Locate the cell with the specified text and output its (x, y) center coordinate. 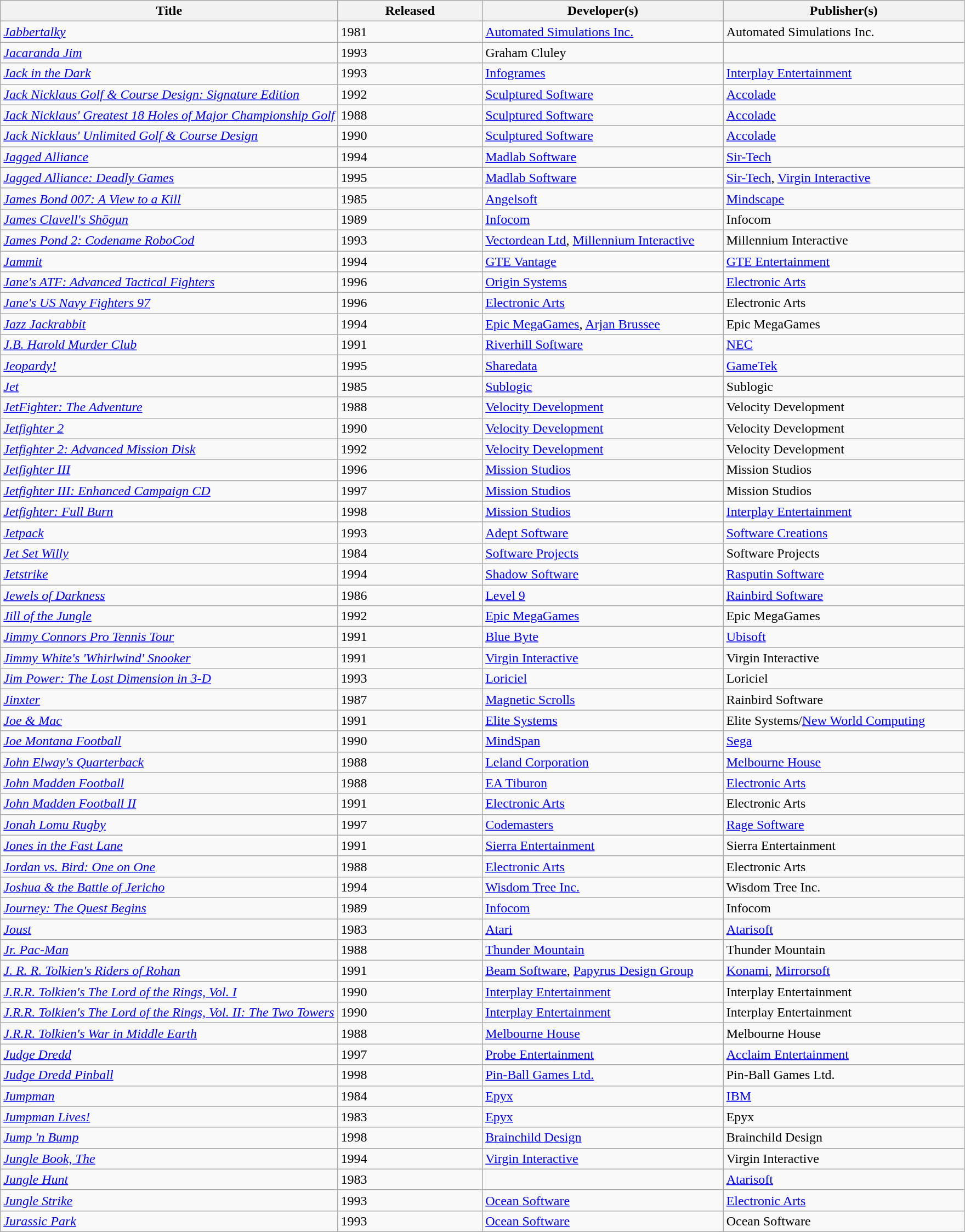
Software Creations (844, 532)
Jones in the Fast Lane (169, 845)
Jane's ATF: Advanced Tactical Fighters (169, 282)
Jordan vs. Bird: One on One (169, 866)
Sir-Tech (844, 157)
Konami, Mirrorsoft (844, 971)
Jack Nicklaus' Unlimited Golf & Course Design (169, 136)
Released (410, 11)
Vectordean Ltd, Millennium Interactive (603, 240)
Magnetic Scrolls (603, 700)
IBM (844, 1096)
Jungle Strike (169, 1200)
Jungle Hunt (169, 1179)
Jetstrike (169, 574)
Blue Byte (603, 637)
James Pond 2: Codename RoboCod (169, 240)
Acclaim Entertainment (844, 1054)
J.B. Harold Murder Club (169, 345)
Graham Cluley (603, 53)
Jewels of Darkness (169, 595)
Jump 'n Bump (169, 1138)
J.R.R. Tolkien's War in Middle Earth (169, 1034)
John Madden Football (169, 783)
GTE Vantage (603, 262)
Jimmy White's 'Whirlwind' Snooker (169, 658)
Atari (603, 929)
Epic MegaGames, Arjan Brussee (603, 324)
Jazz Jackrabbit (169, 324)
Adept Software (603, 532)
J. R. R. Tolkien's Riders of Rohan (169, 971)
1986 (410, 595)
Jurassic Park (169, 1221)
Codemasters (603, 825)
Level 9 (603, 595)
Angelsoft (603, 198)
Jetfighter 2: Advanced Mission Disk (169, 449)
Joe Montana Football (169, 741)
Jagged Alliance (169, 157)
Title (169, 11)
Sharedata (603, 366)
Jinxter (169, 700)
Jack Nicklaus' Greatest 18 Holes of Major Championship Golf (169, 115)
Jane's US Navy Fighters 97 (169, 303)
J.R.R. Tolkien's The Lord of the Rings, Vol. I (169, 992)
Jet Set Willy (169, 553)
Joust (169, 929)
Jim Power: The Lost Dimension in 3-D (169, 679)
GTE Entertainment (844, 262)
Jack in the Dark (169, 73)
Judge Dredd Pinball (169, 1075)
Jetfighter III (169, 470)
MindSpan (603, 741)
1981 (410, 32)
Sir-Tech, Virgin Interactive (844, 178)
James Clavell's Shōgun (169, 219)
Leland Corporation (603, 762)
John Elway's Quarterback (169, 762)
Developer(s) (603, 11)
J.R.R. Tolkien's The Lord of the Rings, Vol. II: The Two Towers (169, 1013)
Ubisoft (844, 637)
Jetpack (169, 532)
Jr. Pac-Man (169, 950)
Mindscape (844, 198)
Rasputin Software (844, 574)
Jumpman (169, 1096)
Infogrames (603, 73)
JetFighter: The Adventure (169, 407)
James Bond 007: A View to a Kill (169, 198)
Jonah Lomu Rugby (169, 825)
Shadow Software (603, 574)
Jill of the Jungle (169, 616)
Beam Software, Papyrus Design Group (603, 971)
Jacaranda Jim (169, 53)
Jetfighter: Full Burn (169, 512)
Judge Dredd (169, 1054)
Jimmy Connors Pro Tennis Tour (169, 637)
Jetfighter III: Enhanced Campaign CD (169, 491)
Jumpman Lives! (169, 1117)
Rage Software (844, 825)
Millennium Interactive (844, 240)
Jagged Alliance: Deadly Games (169, 178)
Jack Nicklaus Golf & Course Design: Signature Edition (169, 94)
Jungle Book, The (169, 1159)
Publisher(s) (844, 11)
Probe Entertainment (603, 1054)
EA Tiburon (603, 783)
Jetfighter 2 (169, 428)
Jammit (169, 262)
John Madden Football II (169, 804)
Jeopardy! (169, 366)
GameTek (844, 366)
Jet (169, 387)
Sega (844, 741)
Origin Systems (603, 282)
NEC (844, 345)
Elite Systems/New World Computing (844, 720)
Riverhill Software (603, 345)
Jabbertalky (169, 32)
Joe & Mac (169, 720)
1987 (410, 700)
Elite Systems (603, 720)
Journey: The Quest Begins (169, 908)
Joshua & the Battle of Jericho (169, 887)
